Return the [x, y] coordinate for the center point of the cell that contains the specified text.  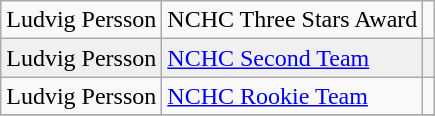
NCHC Rookie Team [292, 96]
NCHC Three Stars Award [292, 20]
NCHC Second Team [292, 58]
